From the cell containing the given text, extract its center point as (x, y) coordinate. 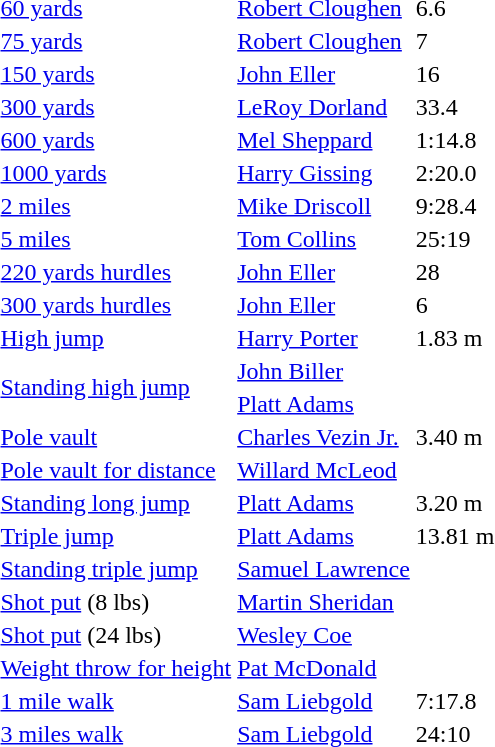
Wesley Coe (324, 635)
Martin Sheridan (324, 602)
Pat McDonald (324, 668)
Harry Porter (324, 338)
John Biller (324, 371)
Willard McLeod (324, 470)
Tom Collins (324, 239)
Mike Driscoll (324, 206)
Robert Cloughen (324, 41)
Mel Sheppard (324, 140)
Charles Vezin Jr. (324, 437)
Harry Gissing (324, 173)
Samuel Lawrence (324, 569)
Sam Liebgold (324, 701)
LeRoy Dorland (324, 107)
